Locate the cell with the specified text and output its [X, Y] center coordinate. 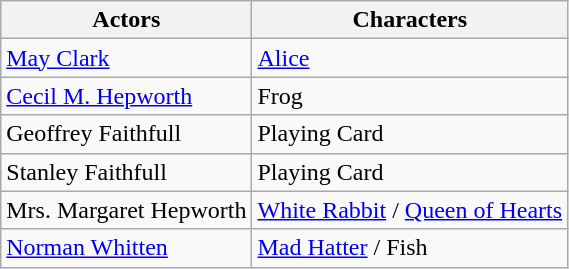
White Rabbit / Queen of Hearts [410, 210]
Characters [410, 20]
Geoffrey Faithfull [126, 134]
May Clark [126, 58]
Stanley Faithfull [126, 172]
Norman Whitten [126, 248]
Actors [126, 20]
Alice [410, 58]
Mad Hatter / Fish [410, 248]
Frog [410, 96]
Mrs. Margaret Hepworth [126, 210]
Cecil M. Hepworth [126, 96]
